Identify which cell holds the provided text, then report its [x, y] central coordinate. 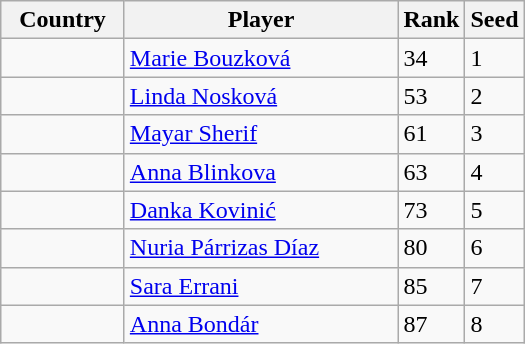
Anna Bondár [261, 324]
Player [261, 20]
61 [432, 134]
Country [63, 20]
53 [432, 96]
1 [494, 58]
34 [432, 58]
73 [432, 210]
Rank [432, 20]
2 [494, 96]
3 [494, 134]
Mayar Sherif [261, 134]
5 [494, 210]
87 [432, 324]
Danka Kovinić [261, 210]
80 [432, 248]
Marie Bouzková [261, 58]
6 [494, 248]
Seed [494, 20]
85 [432, 286]
4 [494, 172]
8 [494, 324]
Sara Errani [261, 286]
7 [494, 286]
Linda Nosková [261, 96]
63 [432, 172]
Nuria Párrizas Díaz [261, 248]
Anna Blinkova [261, 172]
